From the cell containing the given text, extract its center point as (x, y) coordinate. 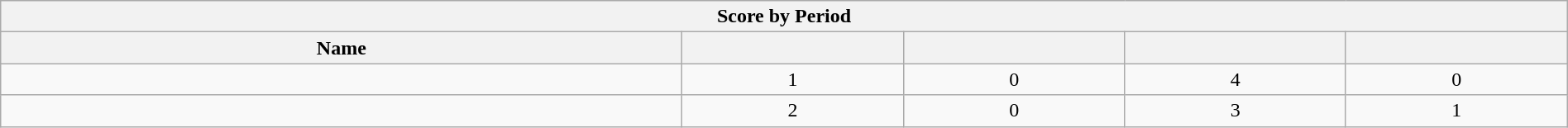
3 (1236, 111)
Score by Period (784, 17)
Name (342, 48)
2 (793, 111)
4 (1236, 79)
